Provide the [x, y] coordinate of the cell's center where the given text is located.  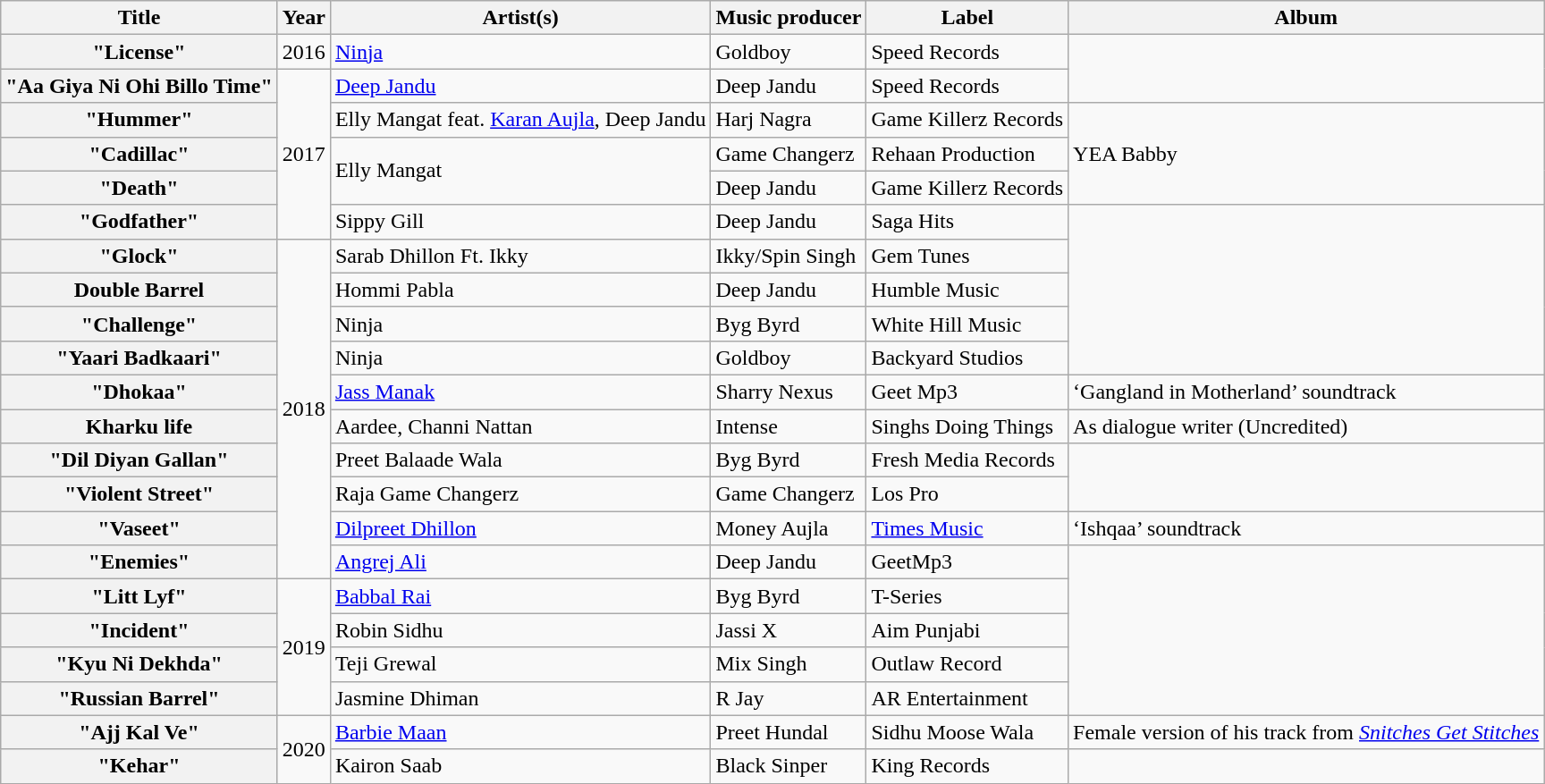
White Hill Music [967, 324]
Jassi X [789, 630]
GeetMp3 [967, 562]
"Violent Street" [139, 494]
Kharku life [139, 426]
"Vaseet" [139, 528]
"Dil Diyan Gallan" [139, 460]
"Litt Lyf" [139, 596]
"Ajj Kal Ve" [139, 732]
Robin Sidhu [520, 630]
‘Ishqaa’ soundtrack [1306, 528]
Outlaw Record [967, 664]
Mix Singh [789, 664]
Aardee, Channi Nattan [520, 426]
"Incident" [139, 630]
2016 [304, 52]
Elly Mangat feat. Karan Aujla, Deep Jandu [520, 120]
Rehaan Production [967, 154]
Title [139, 18]
"License" [139, 52]
Label [967, 18]
‘Gangland in Motherland’ soundtrack [1306, 392]
"Russian Barrel" [139, 698]
Sippy Gill [520, 222]
R Jay [789, 698]
Aim Punjabi [967, 630]
"Enemies" [139, 562]
Singhs Doing Things [967, 426]
Sharry Nexus [789, 392]
"Cadillac" [139, 154]
"Aa Giya Ni Ohi Billo Time" [139, 86]
Jasmine Dhiman [520, 698]
Double Barrel [139, 290]
"Godfather" [139, 222]
T-Series [967, 596]
Intense [789, 426]
2019 [304, 647]
Jass Manak [520, 392]
Times Music [967, 528]
Preet Hundal [789, 732]
"Hummer" [139, 120]
Teji Grewal [520, 664]
"Kehar" [139, 766]
Year [304, 18]
Ikky/Spin Singh [789, 256]
Babbal Rai [520, 596]
"Challenge" [139, 324]
Geet Mp3 [967, 392]
Money Aujla [789, 528]
Elly Mangat [520, 171]
Gem Tunes [967, 256]
Kairon Saab [520, 766]
Hommi Pabla [520, 290]
Barbie Maan [520, 732]
"Kyu Ni Dekhda" [139, 664]
Preet Balaade Wala [520, 460]
Black Sinper [789, 766]
"Glock" [139, 256]
Los Pro [967, 494]
Artist(s) [520, 18]
Female version of his track from Snitches Get Stitches [1306, 732]
Music producer [789, 18]
Dilpreet Dhillon [520, 528]
"Yaari Badkaari" [139, 358]
Fresh Media Records [967, 460]
Saga Hits [967, 222]
Sarab Dhillon Ft. Ikky [520, 256]
"Death" [139, 188]
2018 [304, 409]
AR Entertainment [967, 698]
Backyard Studios [967, 358]
Harj Nagra [789, 120]
2017 [304, 154]
Humble Music [967, 290]
Raja Game Changerz [520, 494]
2020 [304, 749]
King Records [967, 766]
Sidhu Moose Wala [967, 732]
"Dhokaa" [139, 392]
Album [1306, 18]
Angrej Ali [520, 562]
As dialogue writer (Uncredited) [1306, 426]
YEA Babby [1306, 154]
